For the text-containing cell, return its midpoint in (x, y) coordinate format. 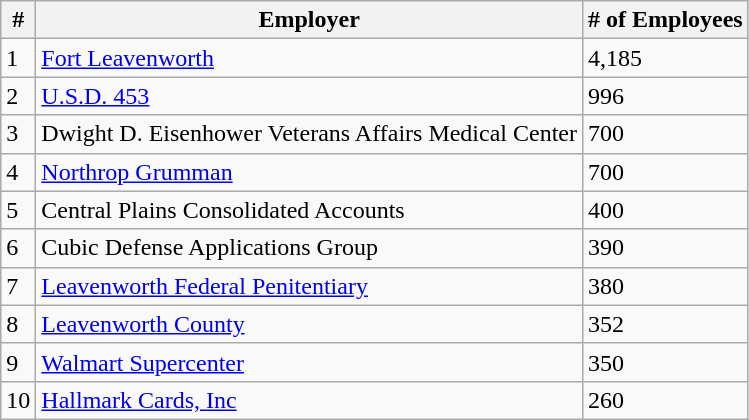
Leavenworth County (310, 324)
8 (18, 324)
Employer (310, 20)
Cubic Defense Applications Group (310, 248)
6 (18, 248)
Leavenworth Federal Penitentiary (310, 286)
4 (18, 172)
3 (18, 134)
390 (666, 248)
# of Employees (666, 20)
Northrop Grumman (310, 172)
350 (666, 362)
996 (666, 96)
4,185 (666, 58)
10 (18, 400)
# (18, 20)
352 (666, 324)
1 (18, 58)
7 (18, 286)
9 (18, 362)
5 (18, 210)
Walmart Supercenter (310, 362)
Dwight D. Eisenhower Veterans Affairs Medical Center (310, 134)
380 (666, 286)
Central Plains Consolidated Accounts (310, 210)
U.S.D. 453 (310, 96)
Fort Leavenworth (310, 58)
Hallmark Cards, Inc (310, 400)
2 (18, 96)
260 (666, 400)
400 (666, 210)
